Capture the cell that displays the provided text and extract its [x, y] central coordinate. 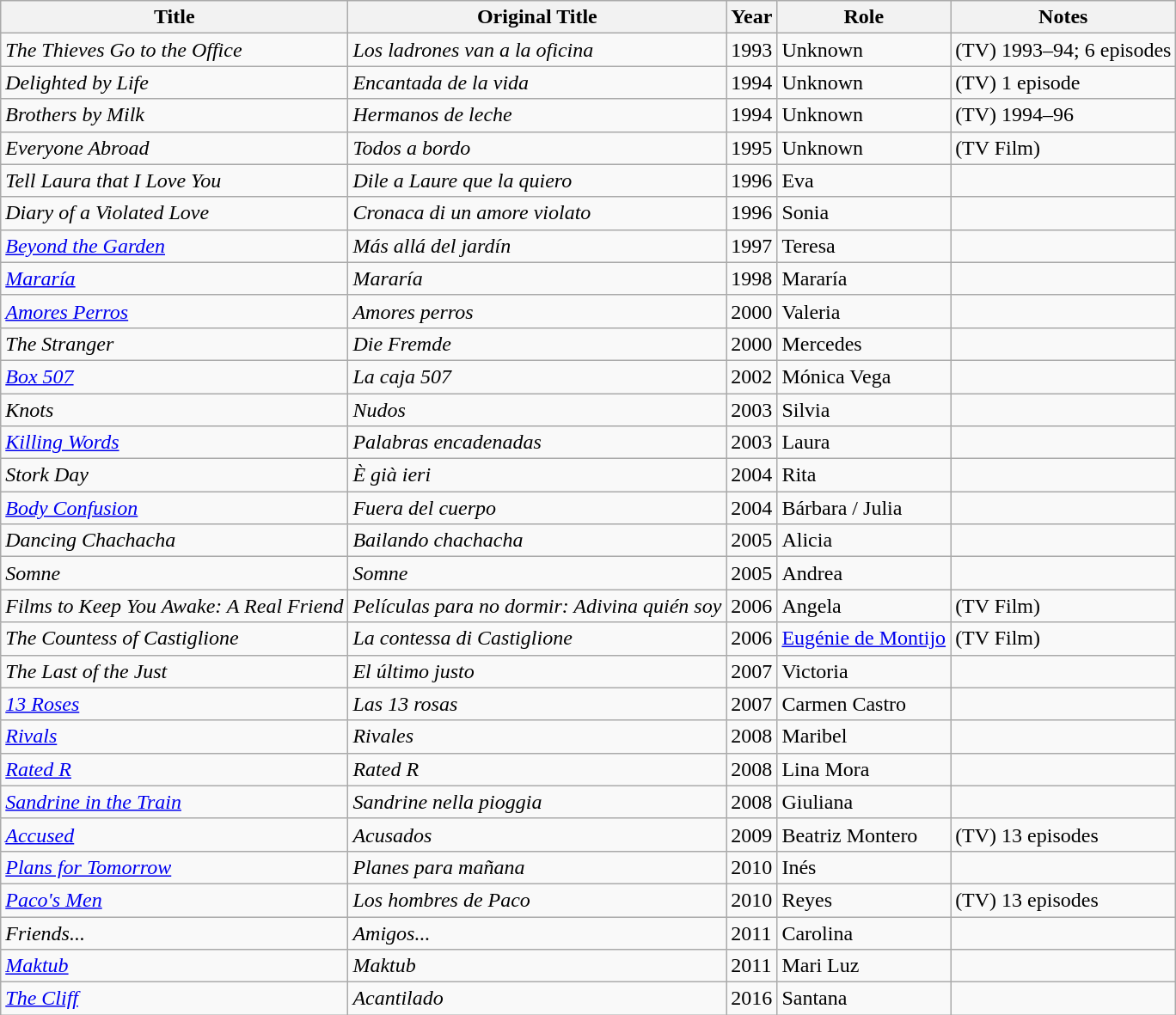
Bárbara / Julia [864, 508]
Sandrine in the Train [175, 802]
Encantada de la vida [537, 83]
Valeria [864, 311]
Diary of a Violated Love [175, 213]
2016 [751, 999]
Box 507 [175, 376]
Los hombres de Paco [537, 900]
È già ieri [537, 475]
Andrea [864, 573]
Accused [175, 835]
Dile a Laure que la quiero [537, 180]
Acantilado [537, 999]
Maribel [864, 737]
Rita [864, 475]
Santana [864, 999]
(TV) 1994–96 [1063, 115]
Films to Keep You Awake: A Real Friend [175, 606]
Die Fremde [537, 344]
Teresa [864, 246]
Películas para no dormir: Adivina quién soy [537, 606]
Hermanos de leche [537, 115]
Tell Laura that I Love You [175, 180]
Killing Words [175, 443]
Victoria [864, 671]
Giuliana [864, 802]
Rivals [175, 737]
Role [864, 17]
Friends... [175, 932]
Los ladrones van a la oficina [537, 50]
Mari Luz [864, 966]
Bailando chachacha [537, 541]
(TV) 1993–94; 6 episodes [1063, 50]
El último justo [537, 671]
The Countess of Castiglione [175, 639]
La contessa di Castiglione [537, 639]
Nudos [537, 410]
Sonia [864, 213]
1998 [751, 278]
Stork Day [175, 475]
13 Roses [175, 704]
2009 [751, 835]
Amigos... [537, 932]
Laura [864, 443]
Amores perros [537, 311]
Brothers by Milk [175, 115]
Plans for Tomorrow [175, 867]
Mónica Vega [864, 376]
1995 [751, 148]
Carmen Castro [864, 704]
Notes [1063, 17]
Beatriz Montero [864, 835]
Lina Mora [864, 769]
Sandrine nella pioggia [537, 802]
Body Confusion [175, 508]
Acusados [537, 835]
Year [751, 17]
The Thieves Go to the Office [175, 50]
(TV) 1 episode [1063, 83]
2002 [751, 376]
Original Title [537, 17]
Palabras encadenadas [537, 443]
Beyond the Garden [175, 246]
Alicia [864, 541]
Las 13 rosas [537, 704]
1997 [751, 246]
Reyes [864, 900]
The Last of the Just [175, 671]
Cronaca di un amore violato [537, 213]
La caja 507 [537, 376]
Rivales [537, 737]
Title [175, 17]
Planes para mañana [537, 867]
Silvia [864, 410]
Fuera del cuerpo [537, 508]
Delighted by Life [175, 83]
Knots [175, 410]
Carolina [864, 932]
Más allá del jardín [537, 246]
Amores Perros [175, 311]
Eva [864, 180]
1993 [751, 50]
Todos a bordo [537, 148]
Eugénie de Montijo [864, 639]
Angela [864, 606]
Everyone Abroad [175, 148]
Inés [864, 867]
The Stranger [175, 344]
The Cliff [175, 999]
Dancing Chachacha [175, 541]
Mercedes [864, 344]
Paco's Men [175, 900]
